Capture the cell that displays the provided text and extract its (x, y) central coordinate. 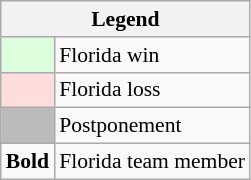
Legend (126, 19)
Bold (28, 162)
Postponement (152, 126)
Florida team member (152, 162)
Florida loss (152, 90)
Florida win (152, 55)
